Locate the cell with the specified text and output its (X, Y) center coordinate. 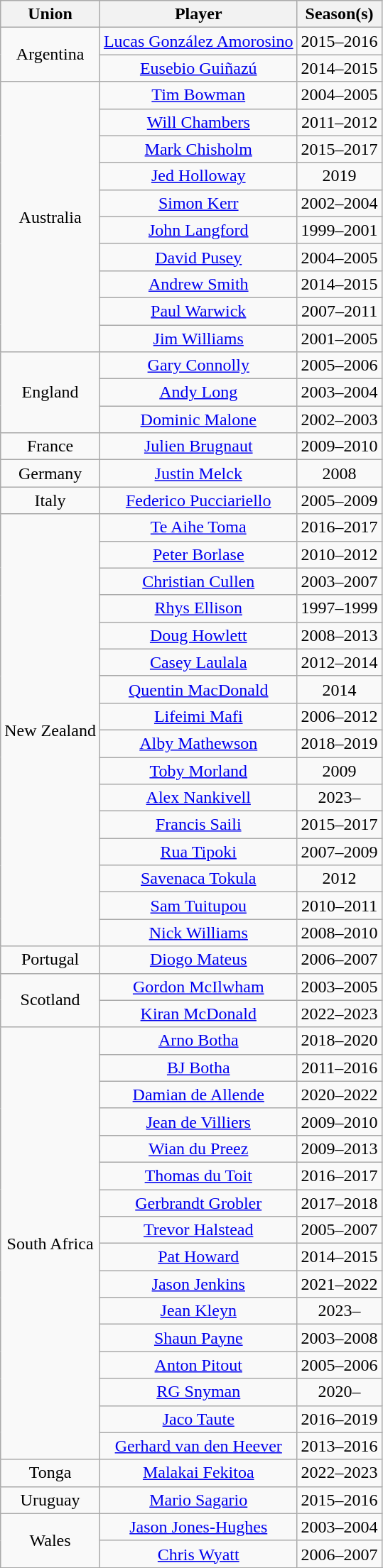
Scotland (50, 1000)
Casey Laulala (198, 662)
Peter Borlase (198, 554)
2012–2014 (340, 662)
Julien Brugnaut (198, 446)
2010–2011 (340, 906)
2021–2022 (340, 1284)
Diogo Mateus (198, 960)
Eusebio Guiñazú (198, 68)
2008–2010 (340, 933)
Paul Warwick (198, 311)
1997–1999 (340, 608)
Simon Kerr (198, 203)
2003–2007 (340, 581)
2018–2020 (340, 1041)
Union (50, 14)
Francis Saili (198, 825)
France (50, 446)
2020– (340, 1392)
Jed Holloway (198, 176)
2009 (340, 770)
Germany (50, 473)
2018–2019 (340, 743)
2010–2012 (340, 554)
1999–2001 (340, 230)
Uruguay (50, 1500)
2019 (340, 176)
2013–2016 (340, 1446)
2006–2012 (340, 716)
Chris Wyatt (198, 1554)
Christian Cullen (198, 581)
Mark Chisholm (198, 149)
Gary Connolly (198, 366)
Wales (50, 1540)
2011–2012 (340, 122)
Argentina (50, 55)
Dominic Malone (198, 420)
2005–2007 (340, 1230)
Gerbrandt Grobler (198, 1203)
Jim Williams (198, 339)
New Zealand (50, 730)
Pat Howard (198, 1257)
England (50, 393)
Arno Botha (198, 1041)
Sam Tuitupou (198, 906)
Doug Howlett (198, 635)
Player (198, 14)
Season(s) (340, 14)
Gordon McIlwham (198, 987)
Shaun Payne (198, 1338)
Mario Sagario (198, 1500)
Andy Long (198, 393)
Will Chambers (198, 122)
Jason Jenkins (198, 1284)
2007–2009 (340, 852)
Savenaca Tokula (198, 879)
Malakai Fekitoa (198, 1473)
South Africa (50, 1244)
2005–2009 (340, 500)
2009–2013 (340, 1148)
2001–2005 (340, 339)
John Langford (198, 230)
2017–2018 (340, 1203)
Quentin MacDonald (198, 689)
2014 (340, 689)
Federico Pucciariello (198, 500)
2002–2004 (340, 203)
Lifeimi Mafi (198, 716)
Thomas du Toit (198, 1175)
2002–2003 (340, 420)
Wian du Preez (198, 1148)
Damian de Allende (198, 1095)
2008–2013 (340, 635)
Alby Mathewson (198, 743)
2016–2019 (340, 1419)
2008 (340, 473)
David Pusey (198, 257)
Tim Bowman (198, 95)
2012 (340, 879)
Te Aihe Toma (198, 527)
Kiran McDonald (198, 1014)
Anton Pitout (198, 1365)
Jason Jones-Hughes (198, 1527)
2020–2022 (340, 1095)
Alex Nankivell (198, 798)
Nick Williams (198, 933)
Italy (50, 500)
Toby Morland (198, 770)
2007–2011 (340, 311)
RG Snyman (198, 1392)
BJ Botha (198, 1068)
Tonga (50, 1473)
Rua Tipoki (198, 852)
Portugal (50, 960)
Lucas González Amorosino (198, 41)
Jean de Villiers (198, 1122)
Jaco Taute (198, 1419)
2003–2008 (340, 1338)
2003–2005 (340, 987)
2011–2016 (340, 1068)
Rhys Ellison (198, 608)
Australia (50, 217)
Gerhard van den Heever (198, 1446)
Jean Kleyn (198, 1311)
Trevor Halstead (198, 1230)
Justin Melck (198, 473)
Andrew Smith (198, 284)
